Detect which cell encompasses the target text, then output its [X, Y] center coordinate. 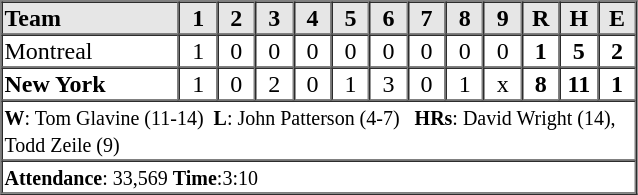
New York [91, 84]
6 [388, 18]
W: Tom Glavine (11-14) L: John Patterson (4-7) HRs: David Wright (14), Todd Zeile (9) [319, 130]
9 [503, 18]
4 [312, 18]
7 [427, 18]
Team [91, 18]
E [617, 18]
x [503, 84]
11 [579, 84]
H [579, 18]
Montreal [91, 50]
R [541, 18]
Attendance: 33,569 Time:3:10 [319, 176]
